Search for the cell housing the specified text and yield its [x, y] center coordinate. 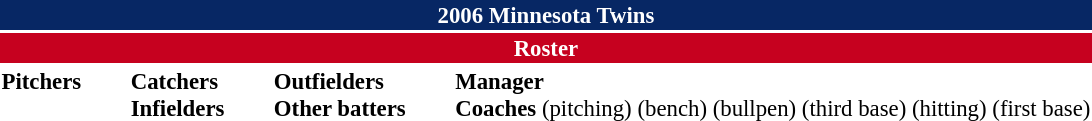
2006 Minnesota Twins [546, 15]
Roster [546, 48]
